Search for the cell housing the specified text and yield its [x, y] center coordinate. 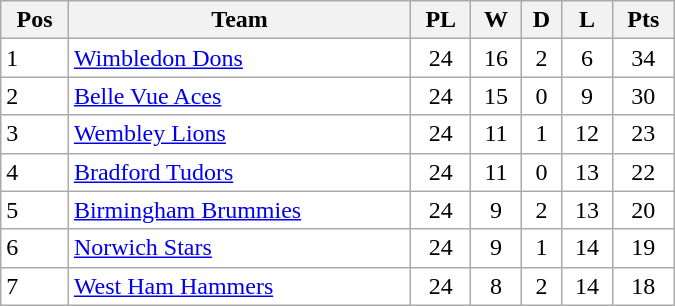
7 [35, 286]
W [496, 20]
Pos [35, 20]
West Ham Hammers [239, 286]
L [587, 20]
PL [441, 20]
5 [35, 210]
Pts [643, 20]
D [542, 20]
Belle Vue Aces [239, 96]
4 [35, 172]
23 [643, 134]
19 [643, 248]
15 [496, 96]
Wembley Lions [239, 134]
8 [496, 286]
Birmingham Brummies [239, 210]
3 [35, 134]
Wimbledon Dons [239, 58]
34 [643, 58]
30 [643, 96]
12 [587, 134]
20 [643, 210]
22 [643, 172]
18 [643, 286]
Team [239, 20]
Norwich Stars [239, 248]
16 [496, 58]
Bradford Tudors [239, 172]
